Detect which cell encompasses the target text, then output its [X, Y] center coordinate. 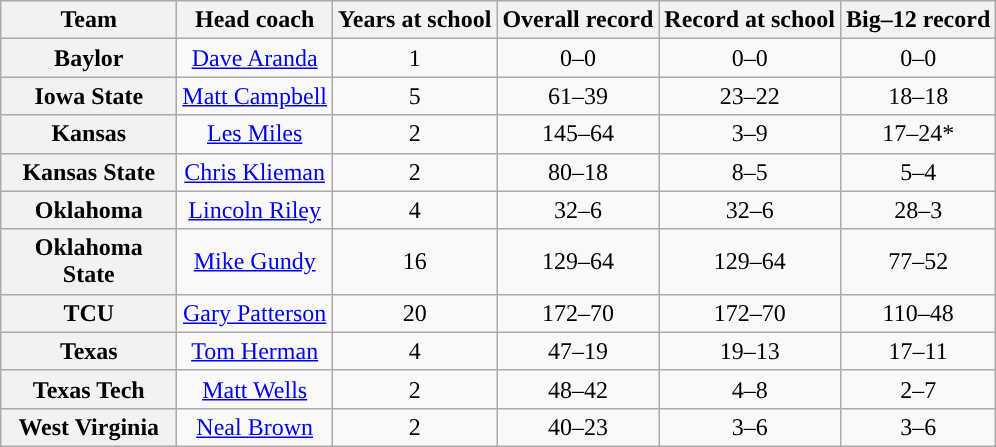
40–23 [578, 427]
110–48 [918, 313]
Matt Campbell [255, 96]
77–52 [918, 262]
17–24* [918, 134]
Neal Brown [255, 427]
Head coach [255, 20]
West Virginia [89, 427]
Dave Aranda [255, 58]
Kansas [89, 134]
Oklahoma [89, 210]
Team [89, 20]
8–5 [750, 172]
5–4 [918, 172]
Tom Herman [255, 351]
Chris Klieman [255, 172]
Mike Gundy [255, 262]
Matt Wells [255, 389]
145–64 [578, 134]
2–7 [918, 389]
23–22 [750, 96]
Texas [89, 351]
3–9 [750, 134]
16 [415, 262]
Overall record [578, 20]
61–39 [578, 96]
20 [415, 313]
47–19 [578, 351]
19–13 [750, 351]
Texas Tech [89, 389]
Big–12 record [918, 20]
5 [415, 96]
Lincoln Riley [255, 210]
28–3 [918, 210]
18–18 [918, 96]
Baylor [89, 58]
Gary Patterson [255, 313]
Kansas State [89, 172]
17–11 [918, 351]
Les Miles [255, 134]
Iowa State [89, 96]
Record at school [750, 20]
Years at school [415, 20]
Oklahoma State [89, 262]
1 [415, 58]
4–8 [750, 389]
48–42 [578, 389]
TCU [89, 313]
80–18 [578, 172]
